Search for the cell housing the specified text and yield its (x, y) center coordinate. 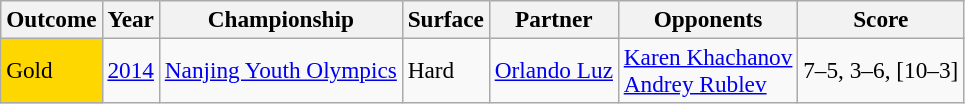
Surface (446, 19)
7–5, 3–6, [10–3] (881, 70)
Karen Khachanov Andrey Rublev (708, 70)
Hard (446, 70)
2014 (130, 70)
Gold (52, 70)
Orlando Luz (554, 70)
Year (130, 19)
Partner (554, 19)
Nanjing Youth Olympics (280, 70)
Championship (280, 19)
Score (881, 19)
Outcome (52, 19)
Opponents (708, 19)
